Search for the cell housing the specified text and yield its (X, Y) center coordinate. 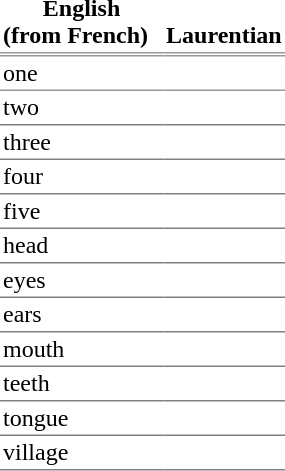
four (82, 176)
two (82, 107)
tongue (82, 418)
five (82, 211)
teeth (82, 383)
one (82, 72)
eyes (82, 280)
mouth (82, 349)
head (82, 245)
village (82, 452)
three (82, 142)
ears (82, 314)
